Locate the cell with the specified text and output its [x, y] center coordinate. 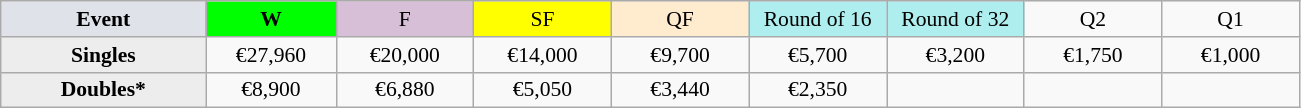
Singles [104, 55]
€27,960 [271, 55]
Round of 16 [818, 19]
Round of 32 [955, 19]
€9,700 [680, 55]
W [271, 19]
€6,880 [405, 90]
Q2 [1093, 19]
€2,350 [818, 90]
€20,000 [405, 55]
€14,000 [543, 55]
Q1 [1231, 19]
€5,050 [543, 90]
QF [680, 19]
F [405, 19]
Event [104, 19]
€3,200 [955, 55]
SF [543, 19]
€1,000 [1231, 55]
€1,750 [1093, 55]
€8,900 [271, 90]
Doubles* [104, 90]
€3,440 [680, 90]
€5,700 [818, 55]
